Identify which cell holds the provided text, then report its [X, Y] central coordinate. 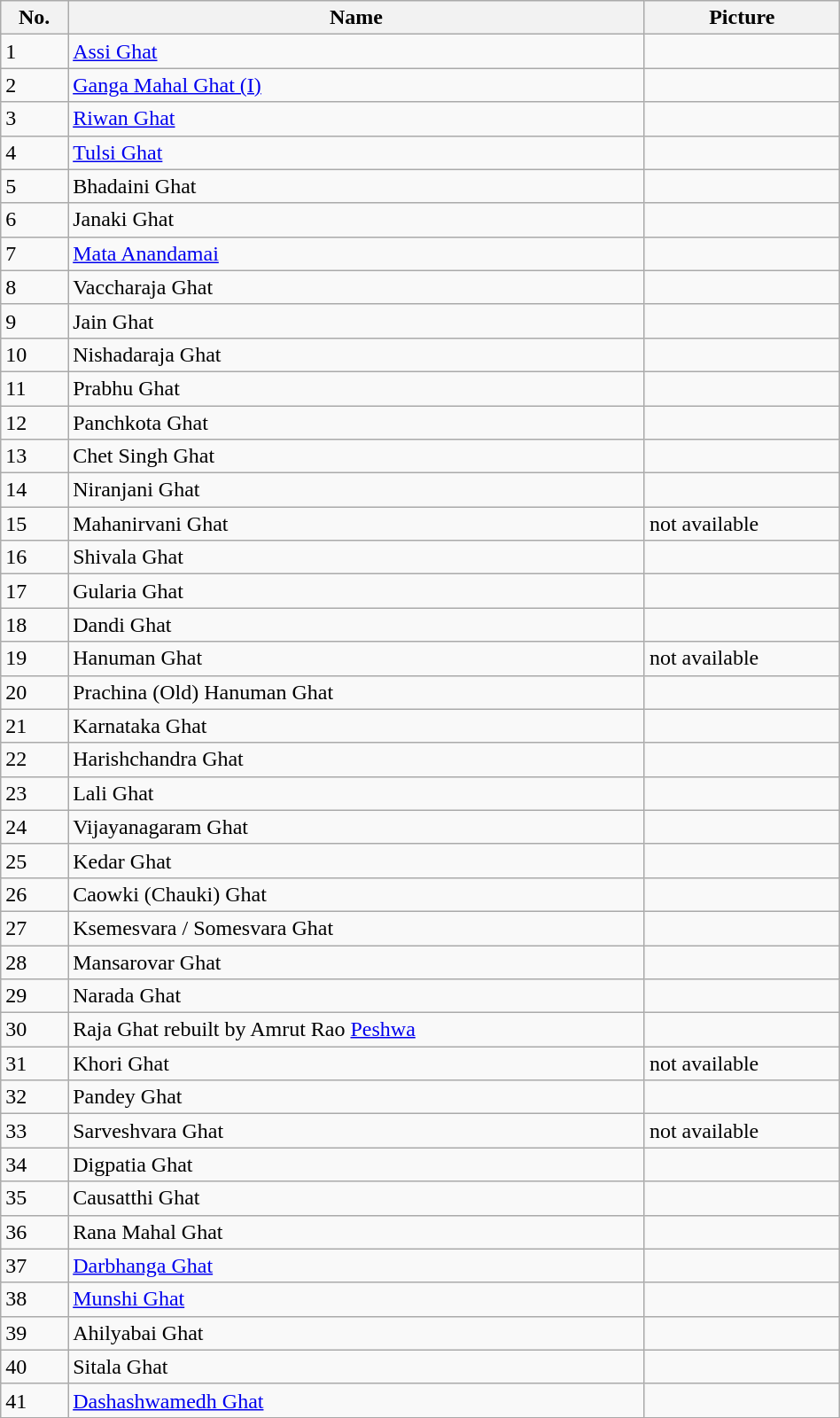
Shivala Ghat [356, 557]
Harishchandra Ghat [356, 760]
37 [35, 1266]
13 [35, 456]
4 [35, 152]
19 [35, 658]
Sitala Ghat [356, 1367]
Raja Ghat rebuilt by Amrut Rao Peshwa [356, 1030]
10 [35, 354]
Panchkota Ghat [356, 423]
Munshi Ghat [356, 1299]
25 [35, 861]
18 [35, 625]
Janaki Ghat [356, 220]
28 [35, 962]
Prabhu Ghat [356, 388]
32 [35, 1097]
35 [35, 1198]
Ksemesvara / Somesvara Ghat [356, 928]
22 [35, 760]
Khori Ghat [356, 1063]
Chet Singh Ghat [356, 456]
9 [35, 321]
Name [356, 18]
Kedar Ghat [356, 861]
40 [35, 1367]
26 [35, 894]
Lali Ghat [356, 793]
Nishadaraja Ghat [356, 354]
Rana Mahal Ghat [356, 1232]
31 [35, 1063]
Gularia Ghat [356, 591]
Jain Ghat [356, 321]
15 [35, 524]
Bhadaini Ghat [356, 186]
2 [35, 85]
Ganga Mahal Ghat (I) [356, 85]
41 [35, 1400]
Riwan Ghat [356, 119]
8 [35, 287]
20 [35, 692]
27 [35, 928]
12 [35, 423]
Darbhanga Ghat [356, 1266]
21 [35, 726]
11 [35, 388]
39 [35, 1333]
Vijayanagaram Ghat [356, 827]
Tulsi Ghat [356, 152]
Vaccharaja Ghat [356, 287]
14 [35, 490]
33 [35, 1131]
Niranjani Ghat [356, 490]
Hanuman Ghat [356, 658]
Pandey Ghat [356, 1097]
3 [35, 119]
Sarveshvara Ghat [356, 1131]
17 [35, 591]
Picture [742, 18]
6 [35, 220]
Mansarovar Ghat [356, 962]
7 [35, 253]
Karnataka Ghat [356, 726]
No. [35, 18]
29 [35, 996]
Prachina (Old) Hanuman Ghat [356, 692]
Ahilyabai Ghat [356, 1333]
Narada Ghat [356, 996]
1 [35, 51]
Assi Ghat [356, 51]
Dashashwamedh Ghat [356, 1400]
Mata Anandamai [356, 253]
23 [35, 793]
Caowki (Chauki) Ghat [356, 894]
38 [35, 1299]
30 [35, 1030]
Dandi Ghat [356, 625]
Mahanirvani Ghat [356, 524]
Causatthi Ghat [356, 1198]
Digpatia Ghat [356, 1165]
34 [35, 1165]
24 [35, 827]
36 [35, 1232]
16 [35, 557]
5 [35, 186]
